For the text-containing cell, return its midpoint in (X, Y) coordinate format. 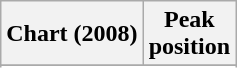
Peakposition (189, 34)
Chart (2008) (72, 34)
